Locate the cell with the specified text and output its [x, y] center coordinate. 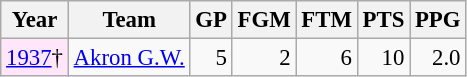
FGM [264, 20]
10 [383, 58]
Year [35, 20]
Akron G.W. [129, 58]
1937† [35, 58]
2.0 [438, 58]
Team [129, 20]
PPG [438, 20]
FTM [326, 20]
5 [211, 58]
PTS [383, 20]
2 [264, 58]
GP [211, 20]
6 [326, 58]
